Identify which cell holds the provided text, then report its (X, Y) central coordinate. 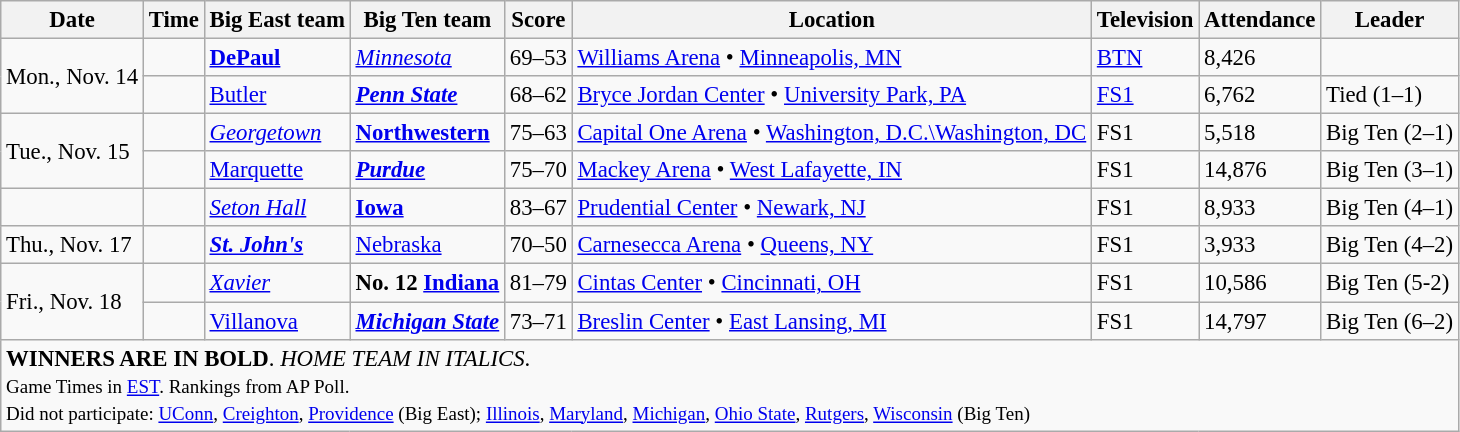
6,762 (1260, 95)
Butler (277, 95)
Xavier (277, 283)
Seton Hall (277, 208)
69–53 (539, 58)
Williams Arena • Minneapolis, MN (832, 58)
Thu., Nov. 17 (72, 245)
8,426 (1260, 58)
Mackey Arena • West Lafayette, IN (832, 170)
8,933 (1260, 208)
Villanova (277, 321)
DePaul (277, 58)
Big East team (277, 20)
68–62 (539, 95)
Date (72, 20)
73–71 (539, 321)
Bryce Jordan Center • University Park, PA (832, 95)
Mon., Nov. 14 (72, 76)
Big Ten (4–2) (1390, 245)
Tue., Nov. 15 (72, 152)
Northwestern (427, 133)
Score (539, 20)
Leader (1390, 20)
Breslin Center • East Lansing, MI (832, 321)
Television (1146, 20)
Big Ten (4–1) (1390, 208)
Purdue (427, 170)
14,876 (1260, 170)
BTN (1146, 58)
Location (832, 20)
81–79 (539, 283)
Attendance (1260, 20)
Marquette (277, 170)
Minnesota (427, 58)
70–50 (539, 245)
Penn State (427, 95)
Iowa (427, 208)
Prudential Center • Newark, NJ (832, 208)
No. 12 Indiana (427, 283)
Big Ten (5-2) (1390, 283)
83–67 (539, 208)
Tied (1–1) (1390, 95)
Cintas Center • Cincinnati, OH (832, 283)
Big Ten (2–1) (1390, 133)
10,586 (1260, 283)
75–63 (539, 133)
Georgetown (277, 133)
Michigan State (427, 321)
Fri., Nov. 18 (72, 302)
Nebraska (427, 245)
75–70 (539, 170)
Big Ten (6–2) (1390, 321)
Time (174, 20)
3,933 (1260, 245)
5,518 (1260, 133)
Big Ten team (427, 20)
14,797 (1260, 321)
Big Ten (3–1) (1390, 170)
Capital One Arena • Washington, D.C.\Washington, DC (832, 133)
Carnesecca Arena • Queens, NY (832, 245)
St. John's (277, 245)
